Pinpoint the cell where the given text exists, returning its (X, Y) midpoint coordinate. 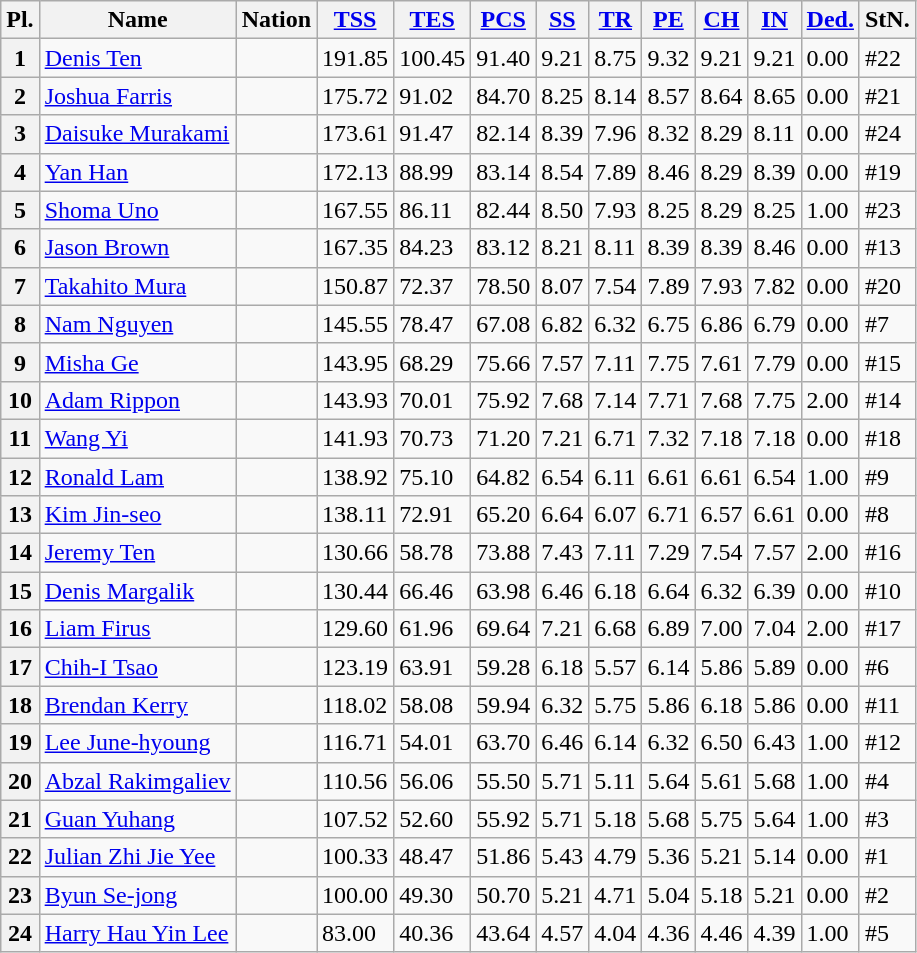
167.55 (356, 210)
5.89 (774, 667)
5.14 (774, 857)
110.56 (356, 781)
#13 (887, 248)
Jason Brown (138, 248)
56.06 (432, 781)
72.37 (432, 286)
4.46 (722, 933)
173.61 (356, 134)
129.60 (356, 629)
7.00 (722, 629)
7.96 (616, 134)
6.39 (774, 591)
40.36 (432, 933)
5.04 (668, 895)
6.11 (616, 477)
75.10 (432, 477)
51.86 (504, 857)
8.50 (562, 210)
7.29 (668, 553)
191.85 (356, 58)
#23 (887, 210)
8.21 (562, 248)
3 (20, 134)
Brendan Kerry (138, 705)
#22 (887, 58)
65.20 (504, 515)
Kim Jin-seo (138, 515)
10 (20, 400)
1 (20, 58)
Takahito Mura (138, 286)
#24 (887, 134)
2 (20, 96)
#21 (887, 96)
8.65 (774, 96)
75.66 (504, 362)
8.54 (562, 172)
48.47 (432, 857)
63.91 (432, 667)
SS (562, 20)
4.39 (774, 933)
#16 (887, 553)
55.92 (504, 819)
138.11 (356, 515)
4.57 (562, 933)
24 (20, 933)
8.07 (562, 286)
100.00 (356, 895)
58.78 (432, 553)
91.40 (504, 58)
118.02 (356, 705)
83.14 (504, 172)
8 (20, 324)
Harry Hau Yin Lee (138, 933)
55.50 (504, 781)
Ronald Lam (138, 477)
66.46 (432, 591)
7.32 (668, 438)
7.14 (616, 400)
PE (668, 20)
130.66 (356, 553)
#8 (887, 515)
145.55 (356, 324)
#11 (887, 705)
Yan Han (138, 172)
5.36 (668, 857)
PCS (504, 20)
Wang Yi (138, 438)
12 (20, 477)
#18 (887, 438)
Ded. (830, 20)
9 (20, 362)
70.01 (432, 400)
Nation (276, 20)
TR (616, 20)
Denis Margalik (138, 591)
11 (20, 438)
7.82 (774, 286)
50.70 (504, 895)
Name (138, 20)
#17 (887, 629)
167.35 (356, 248)
6 (20, 248)
#20 (887, 286)
Denis Ten (138, 58)
6.07 (616, 515)
6.50 (722, 743)
100.33 (356, 857)
6.86 (722, 324)
8.75 (616, 58)
5.61 (722, 781)
8.32 (668, 134)
6.82 (562, 324)
#5 (887, 933)
84.70 (504, 96)
5.11 (616, 781)
52.60 (432, 819)
100.45 (432, 58)
Liam Firus (138, 629)
123.19 (356, 667)
9.32 (668, 58)
150.87 (356, 286)
StN. (887, 20)
TES (432, 20)
#4 (887, 781)
Jeremy Ten (138, 553)
Abzal Rakimgaliev (138, 781)
4.36 (668, 933)
91.47 (432, 134)
83.12 (504, 248)
88.99 (432, 172)
71.20 (504, 438)
143.95 (356, 362)
116.71 (356, 743)
15 (20, 591)
82.14 (504, 134)
4.79 (616, 857)
83.00 (356, 933)
4 (20, 172)
64.82 (504, 477)
18 (20, 705)
Daisuke Murakami (138, 134)
72.91 (432, 515)
59.28 (504, 667)
143.93 (356, 400)
Joshua Farris (138, 96)
84.23 (432, 248)
6.43 (774, 743)
19 (20, 743)
82.44 (504, 210)
Adam Rippon (138, 400)
68.29 (432, 362)
#1 (887, 857)
107.52 (356, 819)
14 (20, 553)
8.57 (668, 96)
70.73 (432, 438)
54.01 (432, 743)
58.08 (432, 705)
#3 (887, 819)
Shoma Uno (138, 210)
#12 (887, 743)
6.68 (616, 629)
75.92 (504, 400)
IN (774, 20)
21 (20, 819)
Lee June-hyoung (138, 743)
78.50 (504, 286)
7.71 (668, 400)
7.04 (774, 629)
16 (20, 629)
Nam Nguyen (138, 324)
#10 (887, 591)
73.88 (504, 553)
8.14 (616, 96)
#9 (887, 477)
7.61 (722, 362)
8.64 (722, 96)
22 (20, 857)
#14 (887, 400)
69.64 (504, 629)
#19 (887, 172)
Misha Ge (138, 362)
CH (722, 20)
175.72 (356, 96)
91.02 (432, 96)
#15 (887, 362)
Guan Yuhang (138, 819)
20 (20, 781)
4.71 (616, 895)
6.89 (668, 629)
7 (20, 286)
#7 (887, 324)
49.30 (432, 895)
172.13 (356, 172)
86.11 (432, 210)
#6 (887, 667)
17 (20, 667)
43.64 (504, 933)
7.79 (774, 362)
6.57 (722, 515)
4.04 (616, 933)
78.47 (432, 324)
67.08 (504, 324)
61.96 (432, 629)
7.43 (562, 553)
6.79 (774, 324)
6.75 (668, 324)
63.70 (504, 743)
Chih-I Tsao (138, 667)
TSS (356, 20)
13 (20, 515)
5.43 (562, 857)
130.44 (356, 591)
Julian Zhi Jie Yee (138, 857)
138.92 (356, 477)
23 (20, 895)
#2 (887, 895)
63.98 (504, 591)
59.94 (504, 705)
Byun Se-jong (138, 895)
5 (20, 210)
Pl. (20, 20)
141.93 (356, 438)
5.57 (616, 667)
